From the cell containing the given text, extract its center point as (x, y) coordinate. 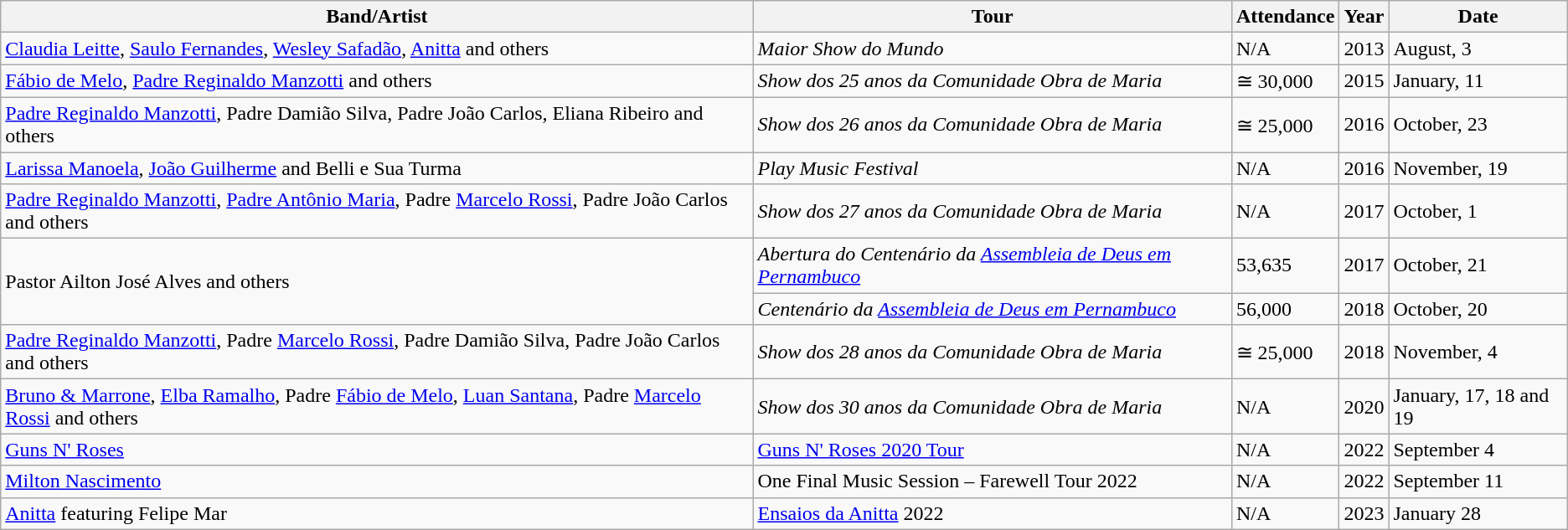
October, 21 (1478, 266)
Padre Reginaldo Manzotti, Padre Marcelo Rossi, Padre Damião Silva, Padre João Carlos and others (377, 352)
Milton Nascimento (377, 481)
Tour (992, 17)
August, 3 (1478, 49)
Larissa Manoela, João Guilherme and Belli e Sua Turma (377, 168)
One Final Music Session – Farewell Tour 2022 (992, 481)
Attendance (1285, 17)
Centenário da Assembleia de Deus em Pernambuco (992, 309)
56,000 (1285, 309)
October, 1 (1478, 211)
Anitta featuring Felipe Mar (377, 513)
September 4 (1478, 450)
Show dos 28 anos da Comunidade Obra de Maria (992, 352)
Year (1364, 17)
Pastor Ailton José Alves and others (377, 281)
Show dos 25 anos da Comunidade Obra de Maria (992, 81)
2015 (1364, 81)
Fábio de Melo, Padre Reginaldo Manzotti and others (377, 81)
October, 20 (1478, 309)
November, 19 (1478, 168)
January, 17, 18 and 19 (1478, 407)
Bruno & Marrone, Elba Ramalho, Padre Fábio de Melo, Luan Santana, Padre Marcelo Rossi and others (377, 407)
Ensaios da Anitta 2022 (992, 513)
Show dos 30 anos da Comunidade Obra de Maria (992, 407)
Play Music Festival (992, 168)
Date (1478, 17)
Abertura do Centenário da Assembleia de Deus em Pernambuco (992, 266)
Claudia Leitte, Saulo Fernandes, Wesley Safadão, Anitta and others (377, 49)
October, 23 (1478, 124)
Show dos 27 anos da Comunidade Obra de Maria (992, 211)
≅ 30,000 (1285, 81)
Padre Reginaldo Manzotti, Padre Damião Silva, Padre João Carlos, Eliana Ribeiro and others (377, 124)
Guns N' Roses (377, 450)
2020 (1364, 407)
2013 (1364, 49)
Show dos 26 anos da Comunidade Obra de Maria (992, 124)
2023 (1364, 513)
53,635 (1285, 266)
January 28 (1478, 513)
Guns N' Roses 2020 Tour (992, 450)
Padre Reginaldo Manzotti, Padre Antônio Maria, Padre Marcelo Rossi, Padre João Carlos and others (377, 211)
November, 4 (1478, 352)
September 11 (1478, 481)
Band/Artist (377, 17)
Maior Show do Mundo (992, 49)
January, 11 (1478, 81)
